Identify which cell holds the provided text, then report its [x, y] central coordinate. 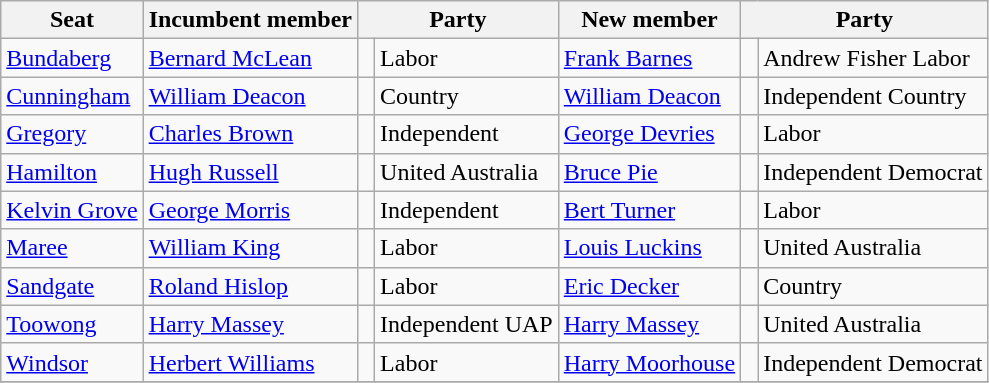
Hamilton [72, 172]
Toowong [72, 324]
Sandgate [72, 286]
Roland Hislop [250, 286]
Bernard McLean [250, 58]
George Morris [250, 210]
Louis Luckins [649, 248]
Bert Turner [649, 210]
Incumbent member [250, 20]
Gregory [72, 134]
Independent UAP [467, 324]
Herbert Williams [250, 362]
Seat [72, 20]
Frank Barnes [649, 58]
Kelvin Grove [72, 210]
Hugh Russell [250, 172]
Maree [72, 248]
Bruce Pie [649, 172]
Bundaberg [72, 58]
Eric Decker [649, 286]
George Devries [649, 134]
Windsor [72, 362]
Cunningham [72, 96]
Harry Moorhouse [649, 362]
William King [250, 248]
New member [649, 20]
Charles Brown [250, 134]
Andrew Fisher Labor [873, 58]
Independent Country [873, 96]
